Pinpoint the cell where the given text exists, returning its [x, y] midpoint coordinate. 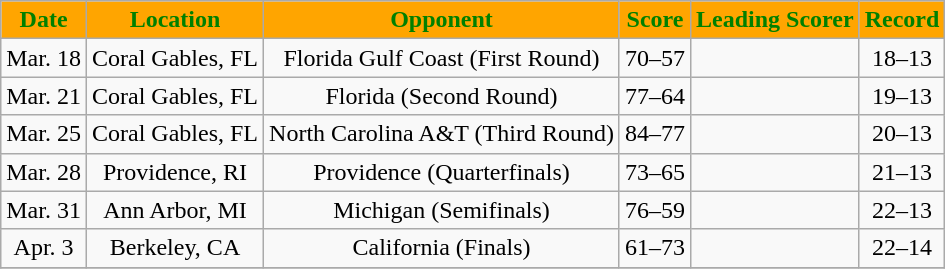
19–13 [902, 96]
84–77 [654, 134]
73–65 [654, 172]
Florida (Second Round) [442, 96]
Date [44, 20]
21–13 [902, 172]
Mar. 25 [44, 134]
Florida Gulf Coast (First Round) [442, 58]
Apr. 3 [44, 248]
22–14 [902, 248]
70–57 [654, 58]
76–59 [654, 210]
Berkeley, CA [174, 248]
California (Finals) [442, 248]
Opponent [442, 20]
20–13 [902, 134]
61–73 [654, 248]
Leading Scorer [776, 20]
North Carolina A&T (Third Round) [442, 134]
Score [654, 20]
Ann Arbor, MI [174, 210]
77–64 [654, 96]
Mar. 21 [44, 96]
Record [902, 20]
Providence, RI [174, 172]
Michigan (Semifinals) [442, 210]
Location [174, 20]
Mar. 31 [44, 210]
Mar. 18 [44, 58]
18–13 [902, 58]
22–13 [902, 210]
Providence (Quarterfinals) [442, 172]
Mar. 28 [44, 172]
